Determine the [X, Y] coordinate at the center of the cell enclosing the given text.  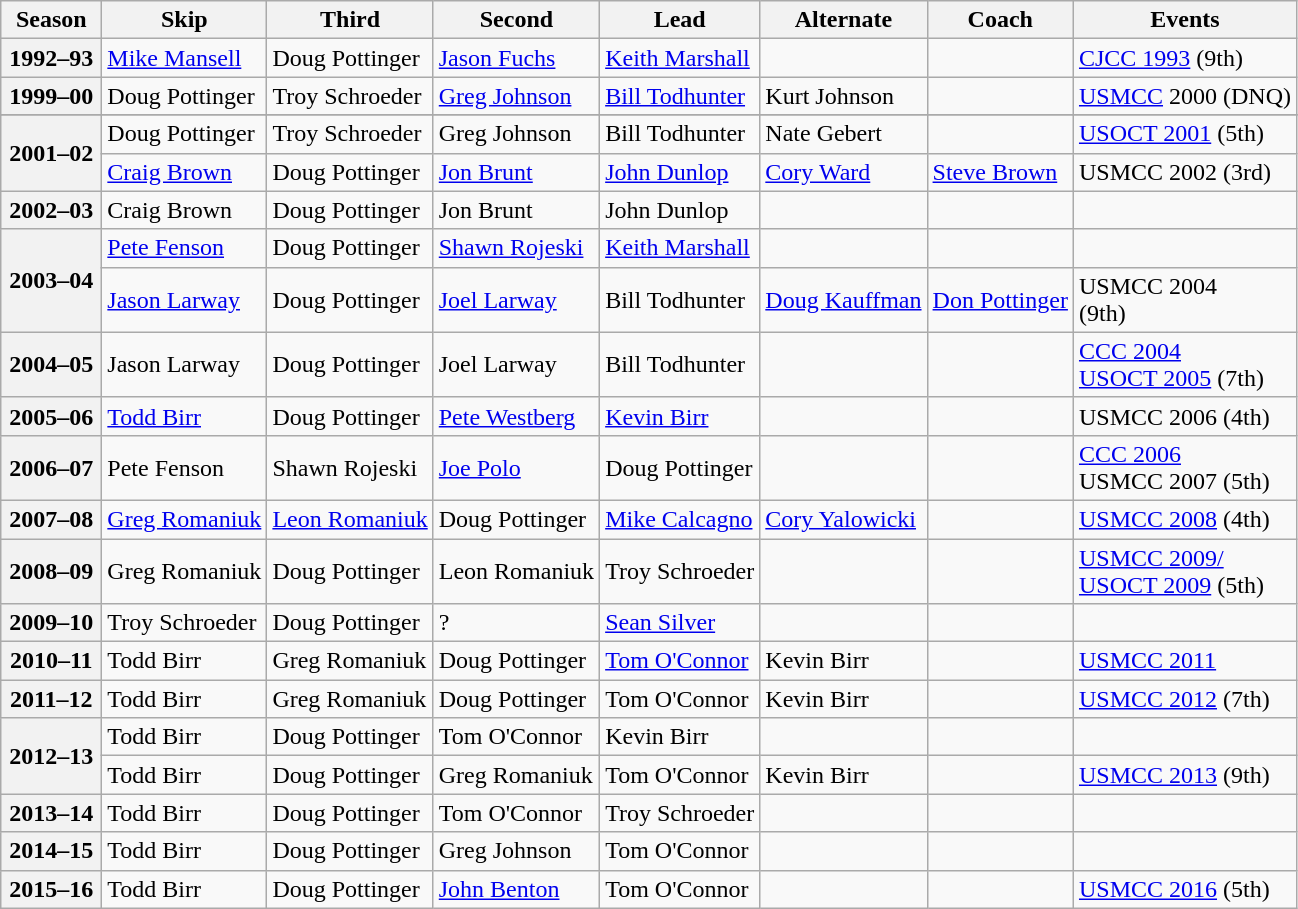
USMCC 2008 (4th) [1184, 519]
Season [52, 20]
2015–16 [52, 889]
Mike Mansell [184, 58]
2010–11 [52, 661]
Jason Fuchs [516, 58]
Cory Yalowicki [844, 519]
USOCT 2001 (5th) [1184, 134]
USMCC 2002 (3rd) [1184, 172]
2014–15 [52, 851]
USMCC 2006 (4th) [1184, 416]
CCC 2006 USMCC 2007 (5th) [1184, 468]
USMCC 2013 (9th) [1184, 775]
USMCC 2004 (9th) [1184, 300]
2009–10 [52, 623]
USMCC 2012 (7th) [1184, 699]
Nate Gebert [844, 134]
Coach [1000, 20]
USMCC 2009/USOCT 2009 (5th) [1184, 570]
CCC 2004 USOCT 2005 (7th) [1184, 364]
2011–12 [52, 699]
Doug Kauffman [844, 300]
2005–06 [52, 416]
Sean Silver [680, 623]
Pete Westberg [516, 416]
Third [350, 20]
Events [1184, 20]
Second [516, 20]
Alternate [844, 20]
2003–04 [52, 280]
Steve Brown [1000, 172]
? [516, 623]
Mike Calcagno [680, 519]
CJCC 1993 (9th) [1184, 58]
1992–93 [52, 58]
USMCC 2016 (5th) [1184, 889]
Lead [680, 20]
Don Pottinger [1000, 300]
USMCC 2000 (DNQ) [1184, 96]
2004–05 [52, 364]
Joe Polo [516, 468]
2006–07 [52, 468]
2002–03 [52, 210]
2013–14 [52, 813]
2001–02 [52, 153]
Kurt Johnson [844, 96]
1999–00 [52, 96]
Skip [184, 20]
2012–13 [52, 756]
2007–08 [52, 519]
2008–09 [52, 570]
USMCC 2011 [1184, 661]
John Benton [516, 889]
Cory Ward [844, 172]
